Extract the [X, Y] coordinate from the center of the cell holding the provided text.  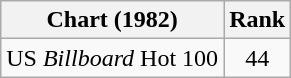
Rank [258, 20]
44 [258, 58]
US Billboard Hot 100 [112, 58]
Chart (1982) [112, 20]
